Find where the given text appears and provide that cell's center as [X, Y] coordinate. 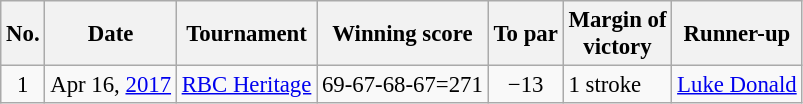
Luke Donald [737, 85]
Runner-up [737, 34]
To par [526, 34]
No. [23, 34]
RBC Heritage [246, 85]
Tournament [246, 34]
69-67-68-67=271 [403, 85]
Margin ofvictory [618, 34]
Apr 16, 2017 [110, 85]
1 [23, 85]
1 stroke [618, 85]
Date [110, 34]
Winning score [403, 34]
−13 [526, 85]
